Return (x, y) of the center of cell containing provided text 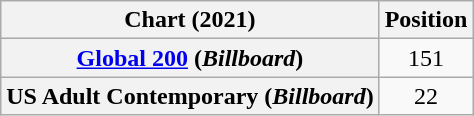
US Adult Contemporary (Billboard) (190, 96)
Position (426, 20)
Global 200 (Billboard) (190, 58)
22 (426, 96)
Chart (2021) (190, 20)
151 (426, 58)
